Identify which cell holds the provided text, then report its [x, y] central coordinate. 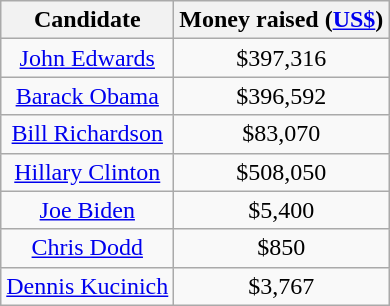
Money raised (US$) [282, 20]
Hillary Clinton [88, 172]
$83,070 [282, 134]
$850 [282, 248]
Joe Biden [88, 210]
Bill Richardson [88, 134]
John Edwards [88, 58]
$396,592 [282, 96]
Candidate [88, 20]
$397,316 [282, 58]
Barack Obama [88, 96]
Dennis Kucinich [88, 286]
$3,767 [282, 286]
Chris Dodd [88, 248]
$5,400 [282, 210]
$508,050 [282, 172]
